Provide the [X, Y] coordinate of the cell's center where the given text is located.  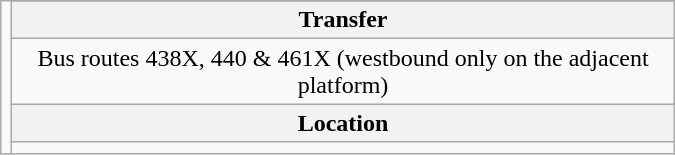
Location [343, 123]
Transfer [343, 20]
Bus routes 438X, 440 & 461X (westbound only on the adjacent platform) [343, 72]
